Return the (x, y) coordinate for the center point of the cell that contains the specified text.  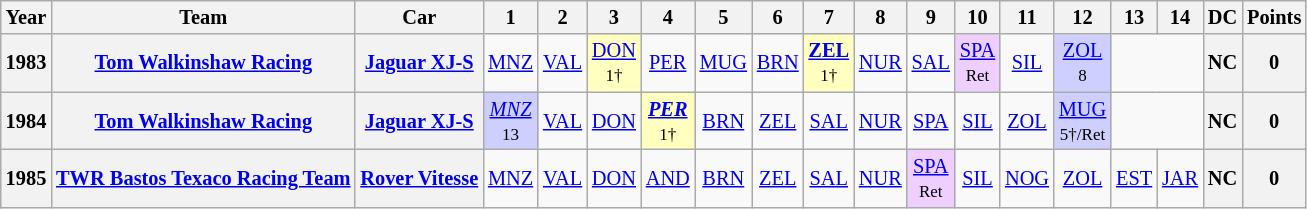
11 (1027, 17)
1985 (26, 178)
3 (614, 17)
5 (724, 17)
10 (978, 17)
SPA (931, 121)
AND (668, 178)
Team (203, 17)
6 (778, 17)
Car (419, 17)
4 (668, 17)
PER (668, 63)
DC (1222, 17)
JAR (1180, 178)
Rover Vitesse (419, 178)
Points (1274, 17)
8 (880, 17)
1984 (26, 121)
MNZ13 (510, 121)
Year (26, 17)
MUG (724, 63)
PER1† (668, 121)
12 (1082, 17)
EST (1134, 178)
7 (829, 17)
MUG5†/Ret (1082, 121)
1983 (26, 63)
ZOL8 (1082, 63)
13 (1134, 17)
DON1† (614, 63)
TWR Bastos Texaco Racing Team (203, 178)
1 (510, 17)
NOG (1027, 178)
2 (562, 17)
9 (931, 17)
14 (1180, 17)
ZEL1† (829, 63)
